Detect which cell encompasses the target text, then output its (X, Y) center coordinate. 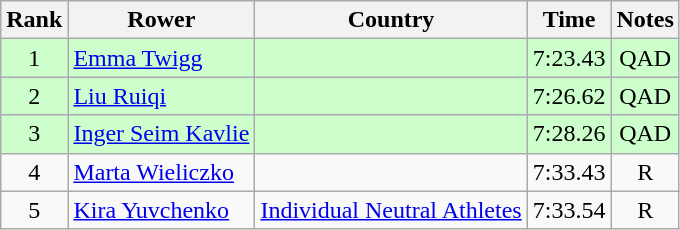
1 (34, 58)
7:33.43 (569, 172)
4 (34, 172)
5 (34, 210)
Emma Twigg (162, 58)
Time (569, 20)
Kira Yuvchenko (162, 210)
7:23.43 (569, 58)
7:28.26 (569, 134)
Liu Ruiqi (162, 96)
Marta Wieliczko (162, 172)
Country (391, 20)
Rower (162, 20)
2 (34, 96)
3 (34, 134)
Inger Seim Kavlie (162, 134)
7:33.54 (569, 210)
Notes (645, 20)
Individual Neutral Athletes (391, 210)
Rank (34, 20)
7:26.62 (569, 96)
